From the cell containing the given text, extract its center point as [X, Y] coordinate. 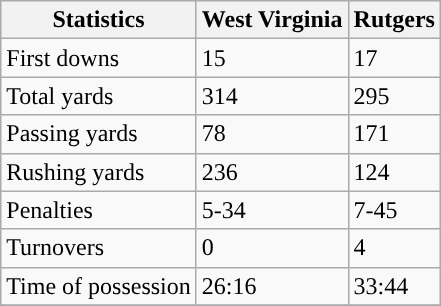
124 [394, 172]
26:16 [272, 286]
15 [272, 58]
Rutgers [394, 20]
295 [394, 96]
Passing yards [99, 134]
West Virginia [272, 20]
7-45 [394, 210]
0 [272, 248]
Penalties [99, 210]
Total yards [99, 96]
78 [272, 134]
17 [394, 58]
Turnovers [99, 248]
4 [394, 248]
Time of possession [99, 286]
Rushing yards [99, 172]
33:44 [394, 286]
First downs [99, 58]
Statistics [99, 20]
171 [394, 134]
314 [272, 96]
236 [272, 172]
5-34 [272, 210]
